Locate the cell with the specified text and output its [x, y] center coordinate. 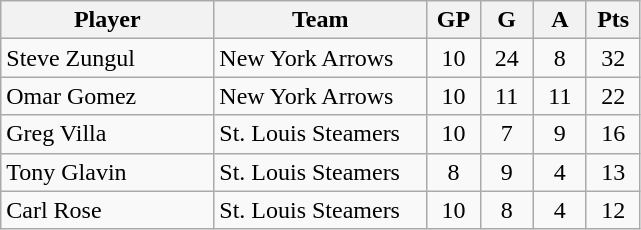
Greg Villa [108, 134]
Player [108, 20]
Carl Rose [108, 210]
22 [612, 96]
Pts [612, 20]
12 [612, 210]
32 [612, 58]
A [560, 20]
Omar Gomez [108, 96]
24 [506, 58]
7 [506, 134]
13 [612, 172]
Team [320, 20]
Tony Glavin [108, 172]
G [506, 20]
16 [612, 134]
Steve Zungul [108, 58]
GP [454, 20]
